Identify which cell holds the provided text, then report its (X, Y) central coordinate. 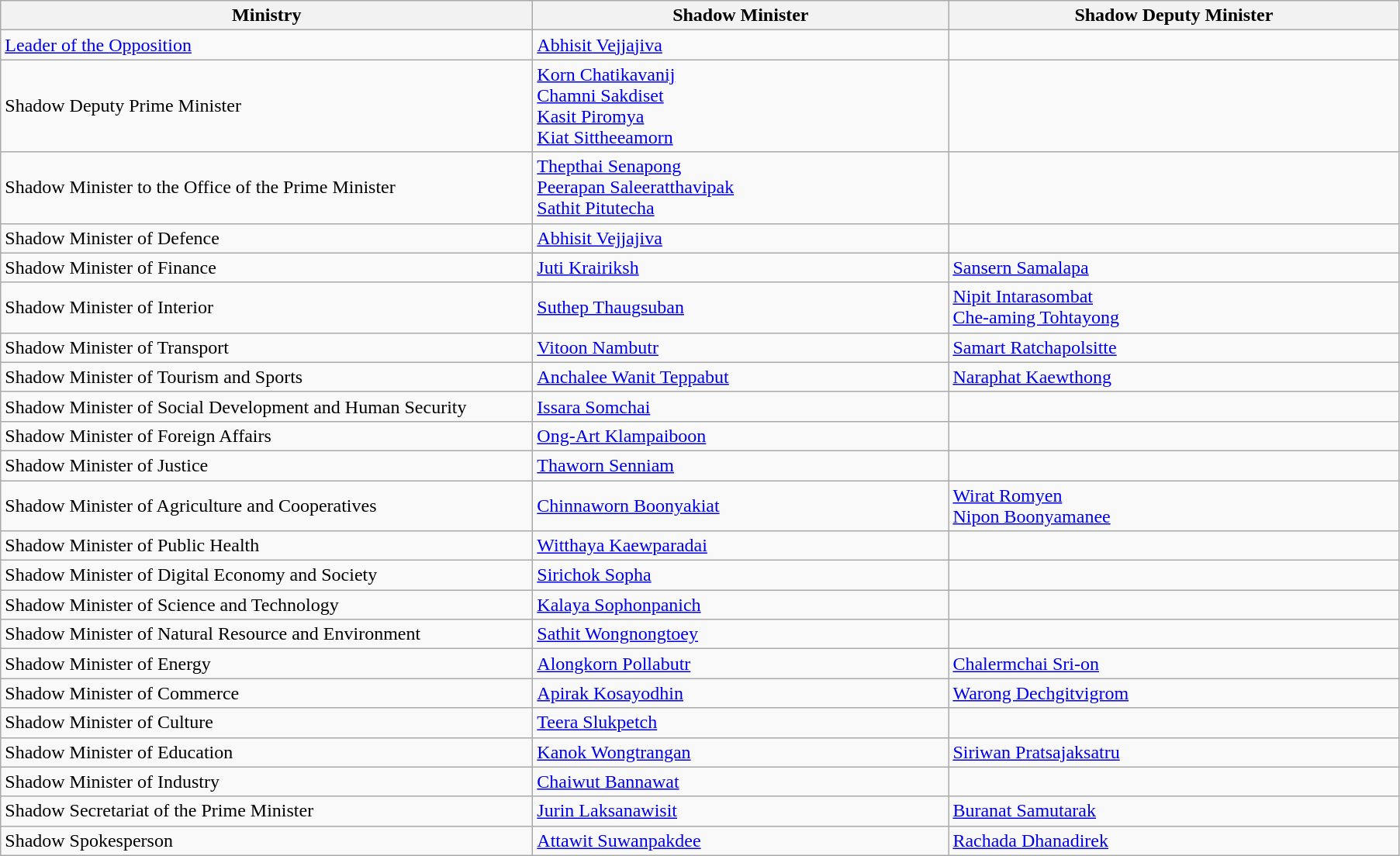
Vitoon Nambutr (741, 347)
Shadow Minister (741, 16)
Shadow Minister of Commerce (267, 693)
Suthep Thaugsuban (741, 307)
Rachada Dhanadirek (1174, 840)
Anchalee Wanit Teppabut (741, 377)
Shadow Minister of Digital Economy and Society (267, 575)
Shadow Minister of Interior (267, 307)
Issara Somchai (741, 406)
Shadow Deputy Minister (1174, 16)
Shadow Minister of Social Development and Human Security (267, 406)
Witthaya Kaewparadai (741, 546)
Shadow Spokesperson (267, 840)
Kanok Wongtrangan (741, 752)
Jurin Laksanawisit (741, 811)
Warong Dechgitvigrom (1174, 693)
Chalermchai Sri-on (1174, 664)
Korn Chatikavanij Chamni Sakdiset Kasit PiromyaKiat Sittheeamorn (741, 105)
Ong-Art Klampaiboon (741, 436)
Shadow Minister of Education (267, 752)
Sansern Samalapa (1174, 267)
Thaworn Senniam (741, 465)
Shadow Deputy Prime Minister (267, 105)
Buranat Samutarak (1174, 811)
Shadow Secretariat of the Prime Minister (267, 811)
Shadow Minister of Energy (267, 664)
Shadow Minister of Finance (267, 267)
Shadow Minister of Natural Resource and Environment (267, 634)
Shadow Minister of Tourism and Sports (267, 377)
Alongkorn Pollabutr (741, 664)
Chaiwut Bannawat (741, 782)
Chinnaworn Boonyakiat (741, 506)
Shadow Minister of Foreign Affairs (267, 436)
Teera Slukpetch (741, 723)
Juti Krairiksh (741, 267)
Wirat RomyenNipon Boonyamanee (1174, 506)
Shadow Minister of Defence (267, 238)
Siriwan Pratsajaksatru (1174, 752)
Attawit Suwanpakdee (741, 840)
Nipit IntarasombatChe-aming Tohtayong (1174, 307)
Samart Ratchapolsitte (1174, 347)
Leader of the Opposition (267, 45)
Ministry (267, 16)
Shadow Minister of Justice (267, 465)
Naraphat Kaewthong (1174, 377)
Shadow Minister of Agriculture and Cooperatives (267, 506)
Sathit Wongnongtoey (741, 634)
Shadow Minister of Public Health (267, 546)
Shadow Minister of Culture (267, 723)
Thepthai SenapongPeerapan Saleeratthavipak Sathit Pitutecha (741, 188)
Shadow Minister to the Office of the Prime Minister (267, 188)
Kalaya Sophonpanich (741, 605)
Shadow Minister of Transport (267, 347)
Shadow Minister of Industry (267, 782)
Sirichok Sopha (741, 575)
Apirak Kosayodhin (741, 693)
Shadow Minister of Science and Technology (267, 605)
